Output the [x, y] coordinate of the center of the cell containing the given text.  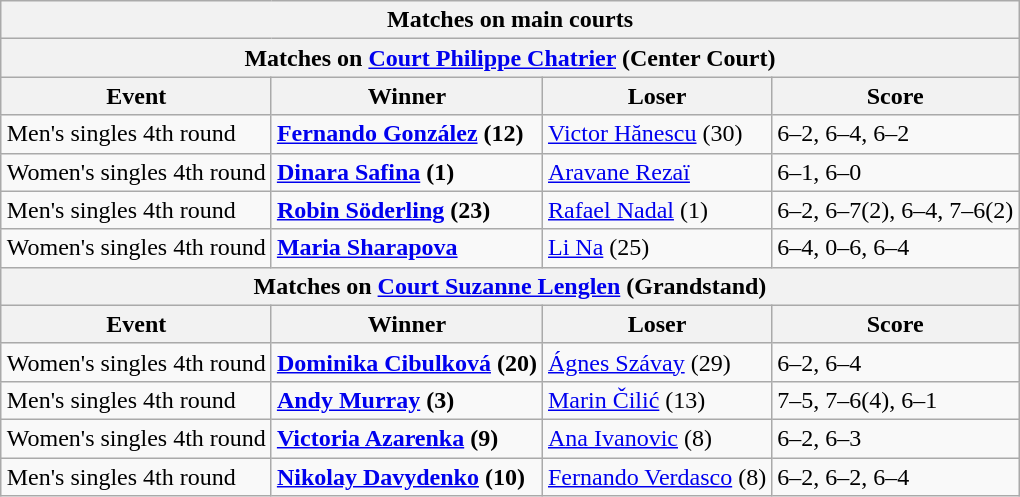
Matches on Court Suzanne Lenglen (Grandstand) [510, 286]
Dominika Cibulková (20) [406, 362]
6–2, 6–3 [896, 438]
7–5, 7–6(4), 6–1 [896, 400]
Li Na (25) [656, 248]
Rafael Nadal (1) [656, 210]
Victoria Azarenka (9) [406, 438]
Matches on Court Philippe Chatrier (Center Court) [510, 58]
Andy Murray (3) [406, 400]
6–1, 6–0 [896, 172]
Ágnes Szávay (29) [656, 362]
6–2, 6–4, 6–2 [896, 134]
Marin Čilić (13) [656, 400]
Robin Söderling (23) [406, 210]
Matches on main courts [510, 20]
Dinara Safina (1) [406, 172]
Maria Sharapova [406, 248]
6–2, 6–2, 6–4 [896, 477]
Ana Ivanovic (8) [656, 438]
Fernando González (12) [406, 134]
Victor Hănescu (30) [656, 134]
6–4, 0–6, 6–4 [896, 248]
Aravane Rezaï [656, 172]
6–2, 6–4 [896, 362]
Nikolay Davydenko (10) [406, 477]
6–2, 6–7(2), 6–4, 7–6(2) [896, 210]
Fernando Verdasco (8) [656, 477]
